Scan for the cell matching the given text and deliver its [x, y] coordinate at center. 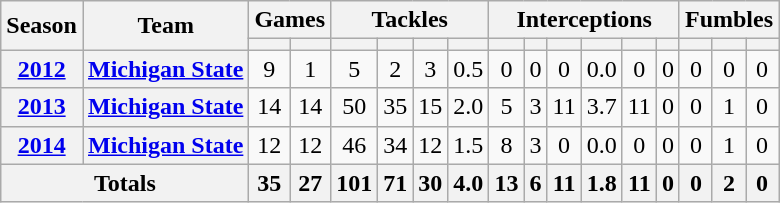
1.5 [468, 145]
13 [506, 183]
1.8 [602, 183]
30 [430, 183]
2013 [42, 107]
9 [270, 69]
2014 [42, 145]
50 [354, 107]
2012 [42, 69]
Totals [125, 183]
2.0 [468, 107]
4.0 [468, 183]
Team [165, 26]
Games [290, 20]
Season [42, 26]
46 [354, 145]
8 [506, 145]
15 [430, 107]
Fumbles [728, 20]
0.5 [468, 69]
Interceptions [584, 20]
3.7 [602, 107]
Tackles [410, 20]
6 [536, 183]
27 [310, 183]
101 [354, 183]
34 [396, 145]
71 [396, 183]
